Extract the [x, y] coordinate from the center of the cell holding the provided text.  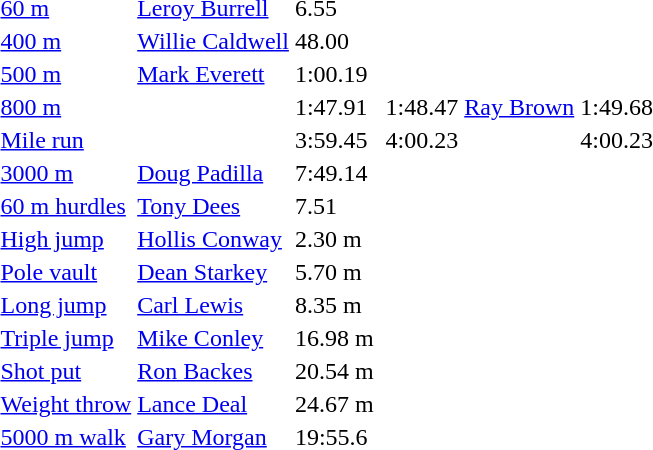
Mark Everett [214, 74]
Tony Dees [214, 206]
7:49.14 [334, 173]
1:47.91 [334, 107]
Willie Caldwell [214, 41]
Carl Lewis [214, 305]
4:00.23 [422, 140]
Dean Starkey [214, 272]
5.70 m [334, 272]
7.51 [334, 206]
1:48.47 [422, 107]
Mike Conley [214, 338]
1:00.19 [334, 74]
Ron Backes [214, 371]
Ray Brown [520, 107]
48.00 [334, 41]
20.54 m [334, 371]
Lance Deal [214, 404]
Doug Padilla [214, 173]
8.35 m [334, 305]
24.67 m [334, 404]
3:59.45 [334, 140]
2.30 m [334, 239]
Hollis Conway [214, 239]
16.98 m [334, 338]
